Extract the [x, y] coordinate from the center of the cell holding the provided text.  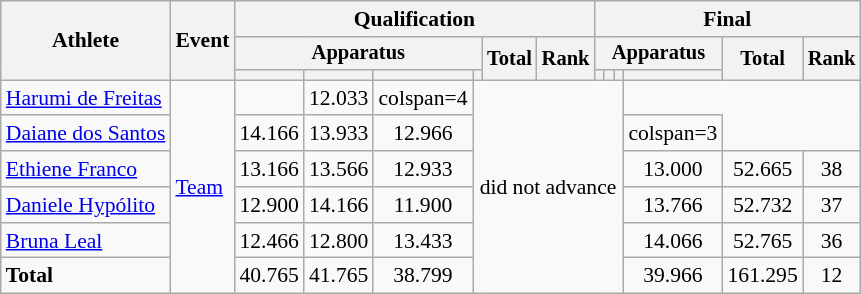
37 [832, 205]
52.765 [762, 241]
12.966 [422, 134]
40.765 [268, 276]
39.966 [672, 276]
14.066 [672, 241]
12.800 [338, 241]
13.933 [338, 134]
colspan=3 [672, 134]
36 [832, 241]
11.900 [422, 205]
52.665 [762, 169]
161.295 [762, 276]
13.433 [422, 241]
38 [832, 169]
12.466 [268, 241]
Event [202, 40]
13.566 [338, 169]
Daniele Hypólito [86, 205]
12.033 [338, 98]
12.933 [422, 169]
12 [832, 276]
Harumi de Freitas [86, 98]
12.900 [268, 205]
Athlete [86, 40]
41.765 [338, 276]
38.799 [422, 276]
Daiane dos Santos [86, 134]
13.000 [672, 169]
Team [202, 187]
Bruna Leal [86, 241]
Final [727, 19]
52.732 [762, 205]
Ethiene Franco [86, 169]
colspan=4 [422, 98]
did not advance [548, 187]
Qualification [414, 19]
13.166 [268, 169]
13.766 [672, 205]
